From the cell containing the given text, extract its center point as [x, y] coordinate. 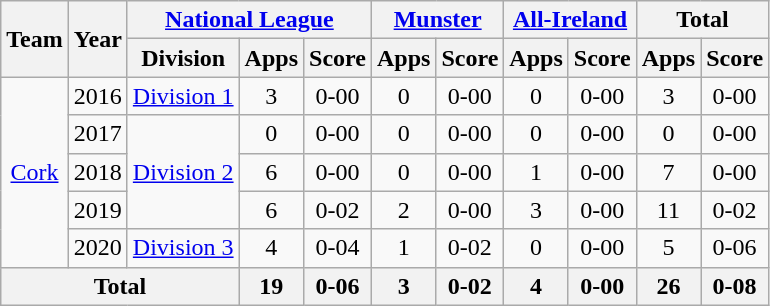
2020 [98, 248]
2019 [98, 210]
5 [668, 248]
National League [249, 20]
2018 [98, 172]
7 [668, 172]
11 [668, 210]
Division 1 [183, 96]
Munster [437, 20]
0-08 [735, 286]
Division [183, 58]
2016 [98, 96]
Division 2 [183, 172]
26 [668, 286]
Cork [35, 172]
19 [271, 286]
Team [35, 39]
2017 [98, 134]
All-Ireland [570, 20]
Year [98, 39]
2 [403, 210]
0-04 [338, 248]
Division 3 [183, 248]
